Output the [X, Y] coordinate of the center of the cell containing the given text.  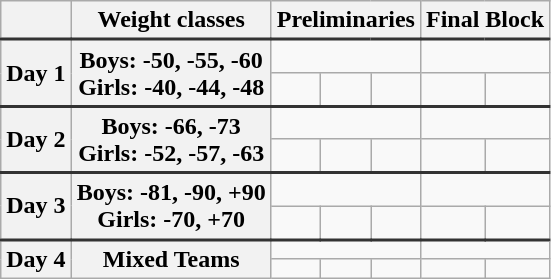
Mixed Teams [171, 258]
Boys: -66, -73 Girls: -52, -57, -63 [171, 140]
Boys: -50, -55, -60 Girls: -40, -44, -48 [171, 74]
Day 1 [36, 74]
Boys: -81, -90, +90 Girls: -70, +70 [171, 206]
Day 2 [36, 140]
Day 3 [36, 206]
Preliminaries [346, 20]
Final Block [484, 20]
Day 4 [36, 258]
Weight classes [171, 20]
